Scan for the cell matching the given text and deliver its (x, y) coordinate at center. 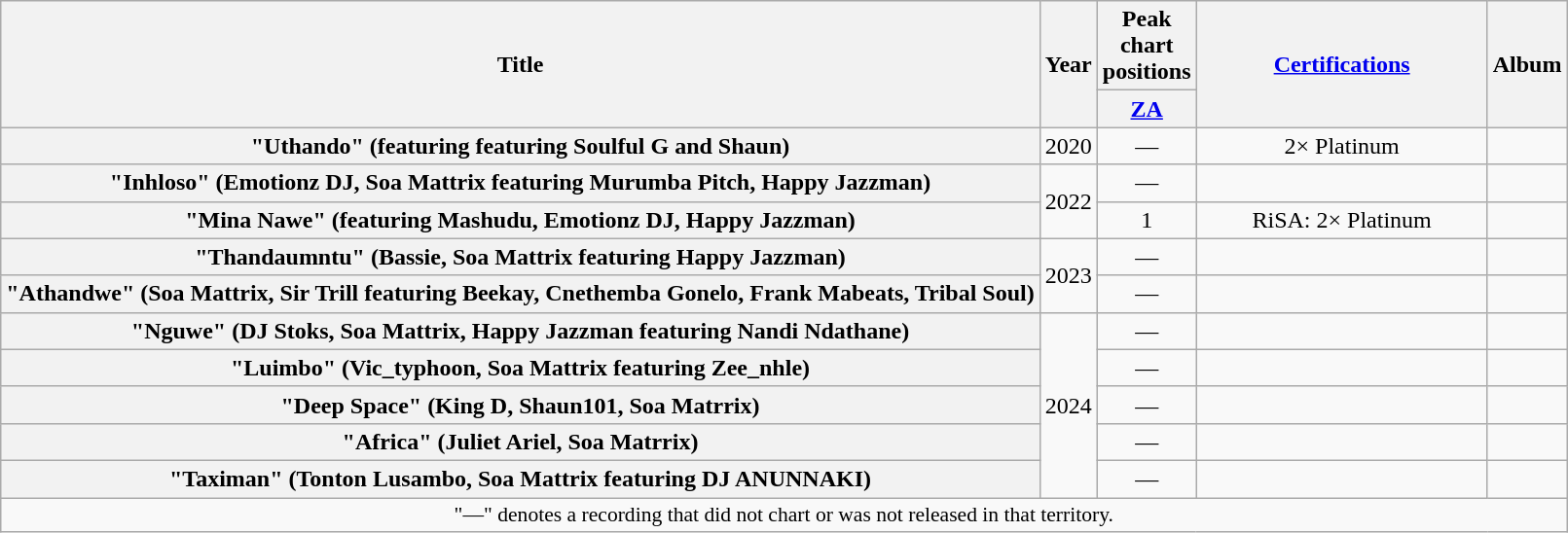
"Thandaumntu" (Bassie, Soa Mattrix featuring Happy Jazzman) (521, 257)
"—" denotes a recording that did not chart or was not released in that territory. (784, 515)
"Taximan" (Tonton Lusambo, Soa Mattrix featuring DJ ANUNNAKI) (521, 479)
"Deep Space" (King D, Shaun101, Soa Matrrix) (521, 405)
2024 (1069, 405)
"Luimbo" (Vic_typhoon, Soa Mattrix featuring Zee_nhle) (521, 368)
1 (1147, 220)
2× Platinum (1341, 146)
ZA (1147, 109)
"Mina Nawe" (featuring Mashudu, Emotionz DJ, Happy Jazzman) (521, 220)
"Uthando" (featuring featuring Soulful G and Shaun) (521, 146)
Peak chart positions (1147, 46)
Certifications (1341, 64)
2020 (1069, 146)
Title (521, 64)
Year (1069, 64)
2022 (1069, 201)
Album (1527, 64)
2023 (1069, 275)
"Africa" (Juliet Ariel, Soa Matrrix) (521, 442)
RiSA: 2× Platinum (1341, 220)
"Nguwe" (DJ Stoks, Soa Mattrix, Happy Jazzman featuring Nandi Ndathane) (521, 331)
"Athandwe" (Soa Mattrix, Sir Trill featuring Beekay, Cnethemba Gonelo, Frank Mabeats, Tribal Soul) (521, 294)
"Inhloso" (Emotionz DJ, Soa Mattrix featuring Murumba Pitch, Happy Jazzman) (521, 183)
